Identify which cell holds the provided text, then report its [x, y] central coordinate. 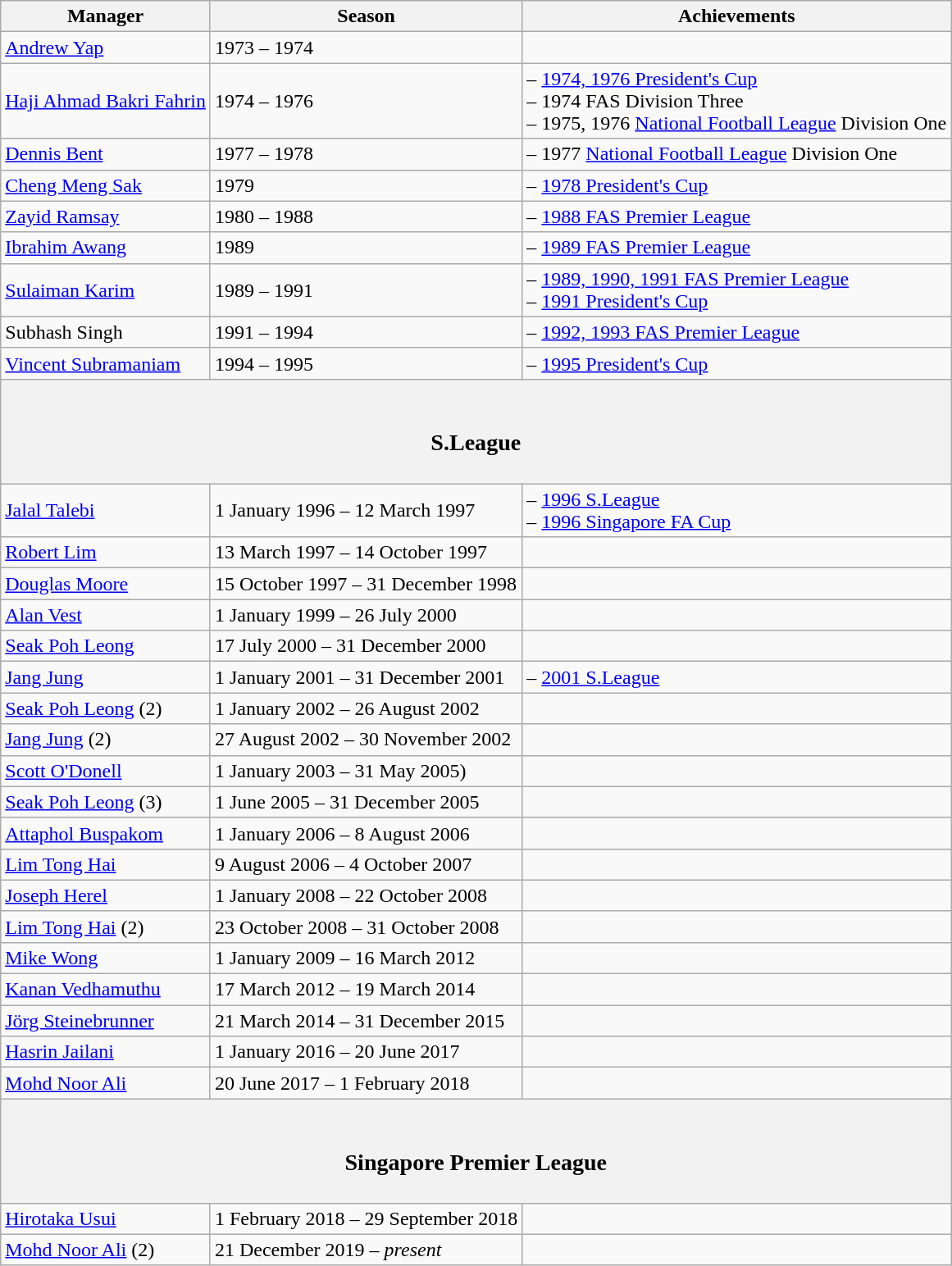
13 March 1997 – 14 October 1997 [366, 553]
1 January 1996 – 12 March 1997 [366, 510]
– 2001 S.League [736, 677]
1 January 1999 – 26 July 2000 [366, 615]
Seak Poh Leong (3) [106, 802]
Achievements [736, 16]
Lim Tong Hai (2) [106, 927]
Lim Tong Hai [106, 864]
– 1995 President's Cup [736, 363]
1974 – 1976 [366, 101]
15 October 1997 – 31 December 1998 [366, 584]
Jörg Steinebrunner [106, 1021]
21 March 2014 – 31 December 2015 [366, 1021]
1991 – 1994 [366, 332]
Andrew Yap [106, 48]
21 December 2019 – present [366, 1250]
Alan Vest [106, 615]
1980 – 1988 [366, 216]
Jang Jung [106, 677]
Douglas Moore [106, 584]
1977 – 1978 [366, 154]
1 June 2005 – 31 December 2005 [366, 802]
1989 – 1991 [366, 290]
Mike Wong [106, 958]
Jalal Talebi [106, 510]
1 January 2009 – 16 March 2012 [366, 958]
1 January 2008 – 22 October 2008 [366, 895]
1 January 2002 – 26 August 2002 [366, 708]
Dennis Bent [106, 154]
Cheng Meng Sak [106, 185]
Hasrin Jailani [106, 1052]
Jang Jung (2) [106, 740]
1 January 2006 – 8 August 2006 [366, 833]
Seak Poh Leong [106, 646]
Robert Lim [106, 553]
Mohd Noor Ali [106, 1083]
Haji Ahmad Bakri Fahrin [106, 101]
23 October 2008 – 31 October 2008 [366, 927]
1973 – 1974 [366, 48]
1 January 2003 – 31 May 2005) [366, 771]
Season [366, 16]
Vincent Subramaniam [106, 363]
1979 [366, 185]
Singapore Premier League [476, 1151]
17 July 2000 – 31 December 2000 [366, 646]
– 1996 S.League– 1996 Singapore FA Cup [736, 510]
– 1988 FAS Premier League [736, 216]
Manager [106, 16]
– 1989 FAS Premier League [736, 248]
1994 – 1995 [366, 363]
Scott O'Donell [106, 771]
Ibrahim Awang [106, 248]
Seak Poh Leong (2) [106, 708]
– 1974, 1976 President's Cup– 1974 FAS Division Three– 1975, 1976 National Football League Division One [736, 101]
Hirotaka Usui [106, 1218]
1 February 2018 – 29 September 2018 [366, 1218]
– 1977 National Football League Division One [736, 154]
Kanan Vedhamuthu [106, 990]
Zayid Ramsay [106, 216]
Attaphol Buspakom [106, 833]
Mohd Noor Ali (2) [106, 1250]
9 August 2006 – 4 October 2007 [366, 864]
1989 [366, 248]
Joseph Herel [106, 895]
S.League [476, 431]
– 1978 President's Cup [736, 185]
– 1992, 1993 FAS Premier League [736, 332]
Subhash Singh [106, 332]
20 June 2017 – 1 February 2018 [366, 1083]
1 January 2001 – 31 December 2001 [366, 677]
– 1989, 1990, 1991 FAS Premier League– 1991 President's Cup [736, 290]
17 March 2012 – 19 March 2014 [366, 990]
27 August 2002 – 30 November 2002 [366, 740]
1 January 2016 – 20 June 2017 [366, 1052]
Sulaiman Karim [106, 290]
